Pinpoint the cell where the given text exists, returning its (X, Y) midpoint coordinate. 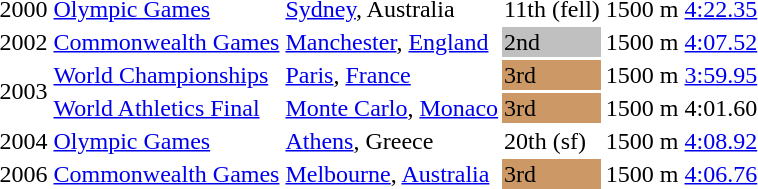
2nd (552, 42)
Monte Carlo, Monaco (392, 108)
Athens, Greece (392, 141)
Paris, France (392, 75)
World Championships (166, 75)
Olympic Games (166, 141)
20th (sf) (552, 141)
World Athletics Final (166, 108)
Melbourne, Australia (392, 174)
Manchester, England (392, 42)
